Identify which cell holds the provided text, then report its [x, y] central coordinate. 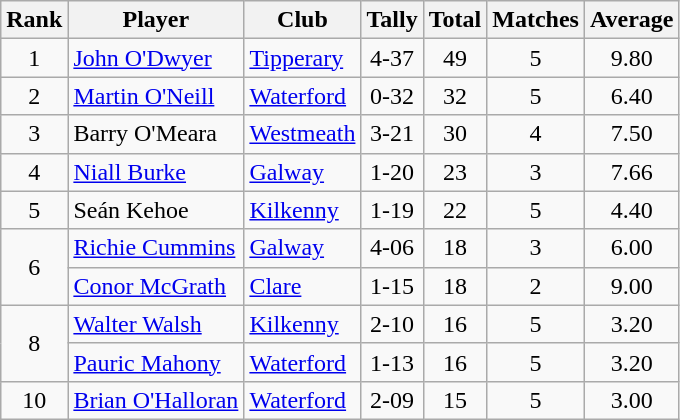
1-13 [392, 362]
23 [455, 172]
1-20 [392, 172]
7.66 [632, 172]
Barry O'Meara [156, 134]
Pauric Mahony [156, 362]
6.40 [632, 96]
0-32 [392, 96]
Conor McGrath [156, 286]
2-09 [392, 400]
3.00 [632, 400]
Walter Walsh [156, 324]
6.00 [632, 248]
1-19 [392, 210]
4.40 [632, 210]
Club [302, 20]
9.80 [632, 58]
6 [34, 267]
Tipperary [302, 58]
3-21 [392, 134]
8 [34, 343]
Matches [536, 20]
Average [632, 20]
1-15 [392, 286]
Richie Cummins [156, 248]
Player [156, 20]
Tally [392, 20]
Niall Burke [156, 172]
Seán Kehoe [156, 210]
2-10 [392, 324]
7.50 [632, 134]
Rank [34, 20]
Brian O'Halloran [156, 400]
10 [34, 400]
Clare [302, 286]
15 [455, 400]
32 [455, 96]
John O'Dwyer [156, 58]
Total [455, 20]
22 [455, 210]
4-37 [392, 58]
Westmeath [302, 134]
4-06 [392, 248]
49 [455, 58]
Martin O'Neill [156, 96]
30 [455, 134]
9.00 [632, 286]
1 [34, 58]
